Search for the cell housing the specified text and yield its [x, y] center coordinate. 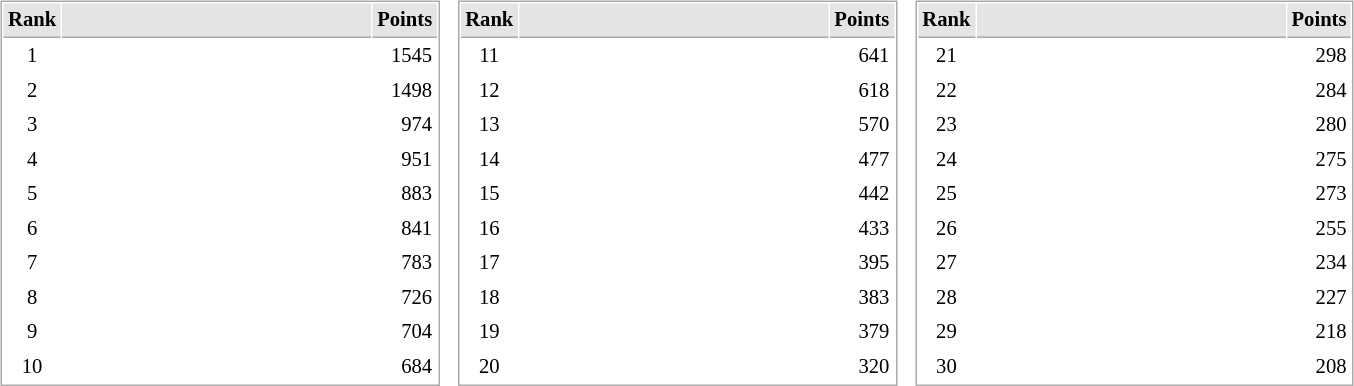
2 [32, 90]
1545 [405, 56]
841 [405, 228]
974 [405, 124]
255 [1319, 228]
783 [405, 262]
395 [862, 262]
22 [946, 90]
383 [862, 298]
9 [32, 332]
8 [32, 298]
684 [405, 366]
379 [862, 332]
21 [946, 56]
273 [1319, 194]
3 [32, 124]
11 [490, 56]
227 [1319, 298]
25 [946, 194]
570 [862, 124]
12 [490, 90]
280 [1319, 124]
26 [946, 228]
320 [862, 366]
15 [490, 194]
19 [490, 332]
20 [490, 366]
10 [32, 366]
433 [862, 228]
4 [32, 160]
5 [32, 194]
275 [1319, 160]
951 [405, 160]
1498 [405, 90]
298 [1319, 56]
13 [490, 124]
17 [490, 262]
704 [405, 332]
7 [32, 262]
1 [32, 56]
27 [946, 262]
30 [946, 366]
14 [490, 160]
24 [946, 160]
618 [862, 90]
218 [1319, 332]
477 [862, 160]
23 [946, 124]
208 [1319, 366]
641 [862, 56]
16 [490, 228]
442 [862, 194]
6 [32, 228]
726 [405, 298]
28 [946, 298]
234 [1319, 262]
18 [490, 298]
883 [405, 194]
284 [1319, 90]
29 [946, 332]
